Capture the cell that displays the provided text and extract its [x, y] central coordinate. 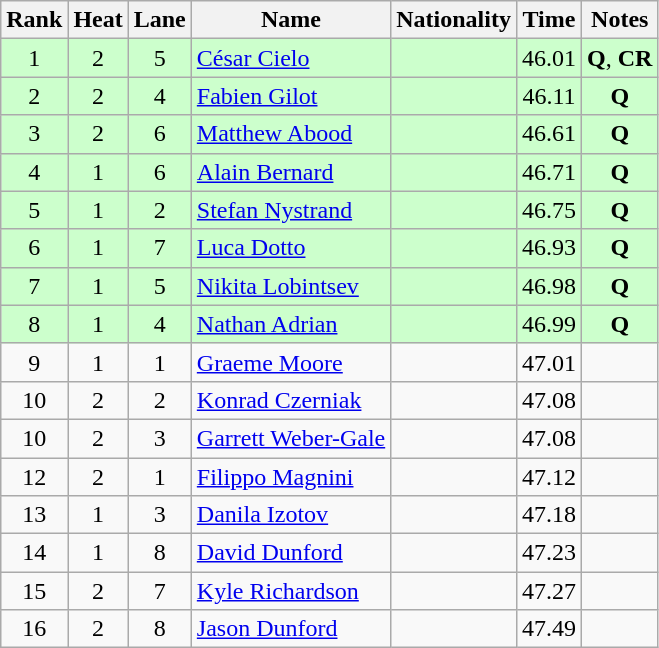
47.49 [548, 629]
David Dunford [290, 553]
Q, CR [620, 58]
Graeme Moore [290, 362]
46.01 [548, 58]
Luca Dotto [290, 248]
46.99 [548, 324]
Kyle Richardson [290, 591]
46.93 [548, 248]
Heat [98, 20]
13 [34, 515]
Notes [620, 20]
47.18 [548, 515]
Danila Izotov [290, 515]
Nationality [454, 20]
46.71 [548, 172]
47.12 [548, 477]
Konrad Czerniak [290, 400]
15 [34, 591]
Matthew Abood [290, 134]
Alain Bernard [290, 172]
Jason Dunford [290, 629]
Nathan Adrian [290, 324]
Stefan Nystrand [290, 210]
46.98 [548, 286]
Filippo Magnini [290, 477]
9 [34, 362]
12 [34, 477]
Rank [34, 20]
46.11 [548, 96]
Lane [160, 20]
Nikita Lobintsev [290, 286]
Garrett Weber-Gale [290, 438]
Fabien Gilot [290, 96]
46.75 [548, 210]
47.01 [548, 362]
47.27 [548, 591]
14 [34, 553]
Name [290, 20]
16 [34, 629]
46.61 [548, 134]
47.23 [548, 553]
Time [548, 20]
César Cielo [290, 58]
